Determine the [X, Y] coordinate at the center of the cell enclosing the given text.  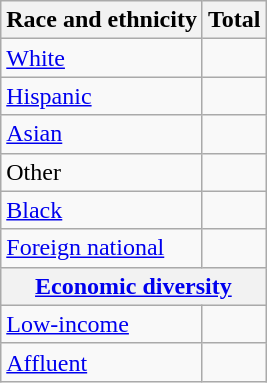
Hispanic [102, 96]
Race and ethnicity [102, 20]
Total [234, 20]
Foreign national [102, 248]
Asian [102, 134]
Low-income [102, 324]
Other [102, 172]
Economic diversity [134, 286]
Affluent [102, 362]
White [102, 58]
Black [102, 210]
